Output the [x, y] coordinate of the center of the cell containing the given text.  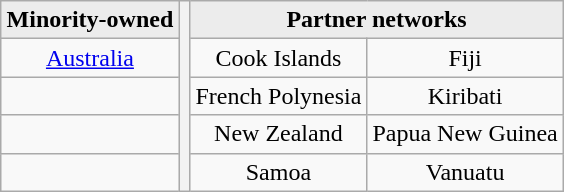
Partner networks [376, 20]
New Zealand [278, 134]
Vanuatu [465, 172]
Cook Islands [278, 58]
Fiji [465, 58]
Kiribati [465, 96]
Australia [90, 58]
Papua New Guinea [465, 134]
French Polynesia [278, 96]
Samoa [278, 172]
Minority-owned [90, 20]
